Determine the (X, Y) coordinate at the center of the cell enclosing the given text.  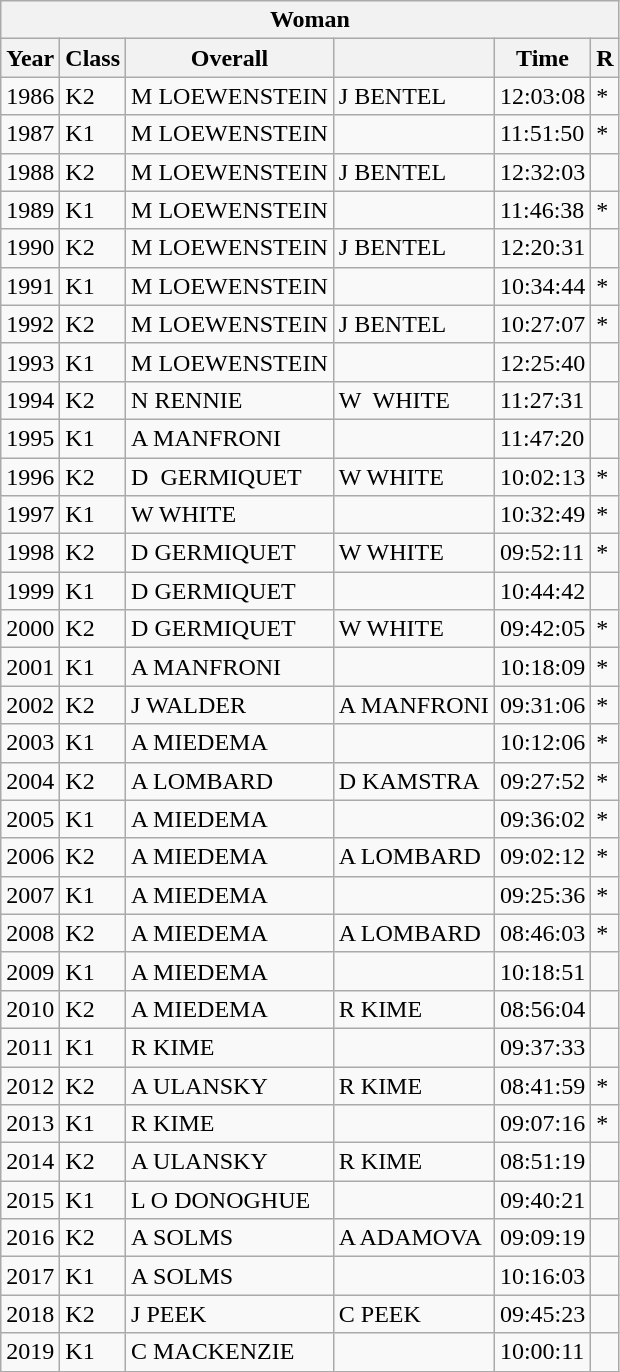
C PEEK (414, 1314)
1987 (30, 134)
09:45:23 (542, 1314)
10:44:42 (542, 591)
10:16:03 (542, 1276)
Woman (310, 20)
09:02:12 (542, 857)
2003 (30, 743)
2005 (30, 819)
2016 (30, 1238)
10:18:09 (542, 667)
Overall (230, 58)
10:32:49 (542, 515)
10:02:13 (542, 477)
J PEEK (230, 1314)
12:20:31 (542, 248)
09:37:33 (542, 1047)
12:03:08 (542, 96)
J WALDER (230, 705)
09:36:02 (542, 819)
10:27:07 (542, 324)
L O DONOGHUE (230, 1200)
09:40:21 (542, 1200)
10:00:11 (542, 1352)
09:31:06 (542, 705)
1998 (30, 553)
1992 (30, 324)
Year (30, 58)
1999 (30, 591)
2015 (30, 1200)
12:25:40 (542, 362)
2012 (30, 1085)
2011 (30, 1047)
N RENNIE (230, 400)
2014 (30, 1162)
2007 (30, 895)
09:09:19 (542, 1238)
10:34:44 (542, 286)
A ADAMOVA (414, 1238)
2000 (30, 629)
09:52:11 (542, 553)
2006 (30, 857)
1997 (30, 515)
1990 (30, 248)
09:25:36 (542, 895)
2004 (30, 781)
08:51:19 (542, 1162)
1989 (30, 210)
11:27:31 (542, 400)
11:47:20 (542, 438)
12:32:03 (542, 172)
08:56:04 (542, 1009)
2010 (30, 1009)
D KAMSTRA (414, 781)
09:42:05 (542, 629)
R (605, 58)
1996 (30, 477)
11:46:38 (542, 210)
Class (93, 58)
10:18:51 (542, 971)
2008 (30, 933)
2018 (30, 1314)
2019 (30, 1352)
1995 (30, 438)
2009 (30, 971)
08:41:59 (542, 1085)
2017 (30, 1276)
11:51:50 (542, 134)
1991 (30, 286)
1993 (30, 362)
2013 (30, 1124)
1994 (30, 400)
10:12:06 (542, 743)
08:46:03 (542, 933)
09:07:16 (542, 1124)
1986 (30, 96)
09:27:52 (542, 781)
1988 (30, 172)
2002 (30, 705)
Time (542, 58)
C MACKENZIE (230, 1352)
2001 (30, 667)
